Locate the cell with the specified text and output its (x, y) center coordinate. 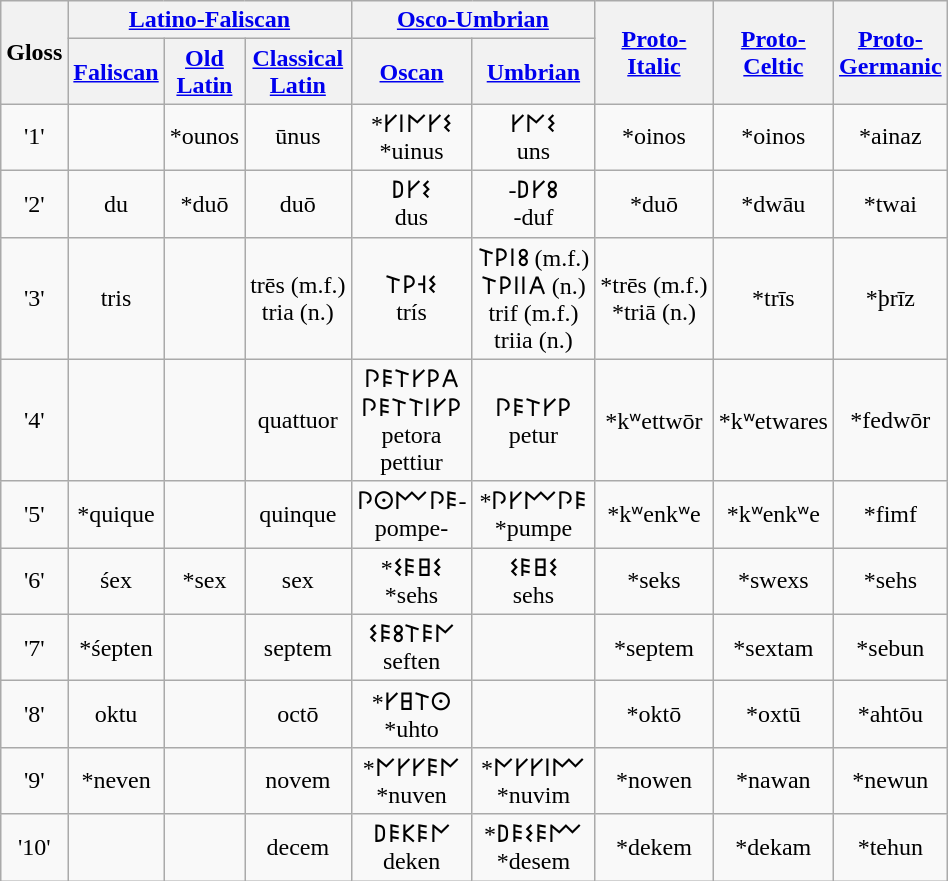
*𐌖𐌉𐌍𐌖𐌔*uinus (412, 138)
'3' (34, 298)
*sebun (890, 648)
śex (116, 582)
Proto-Italic (654, 52)
*quique (116, 514)
oktu (116, 714)
*ahtōu (890, 714)
*𐌃𐌄𐌔𐌄𐌌*desem (534, 848)
sex (298, 582)
*nowen (654, 780)
*dwāu (773, 204)
*neven (116, 780)
*seks (654, 582)
quinque (298, 514)
𐌃𐌖𐌔dus (412, 204)
*𐌔𐌄𐌇𐌔*sehs (412, 582)
novem (298, 780)
*kʷetwares (773, 420)
*kʷettwōr (654, 420)
*þrīz (890, 298)
*trīs (773, 298)
*sex (204, 582)
Umbrian (534, 72)
*ainaz (890, 138)
𐌐𐌄𐌕𐌖𐌓petur (534, 420)
𐌐𐌏𐌌𐌐𐌄-pompe- (412, 514)
'2' (34, 204)
'7' (34, 648)
*𐌍𐌖𐌖𐌄𐌍*nuven (412, 780)
*septem (654, 648)
septem (298, 648)
𐌐𐌄𐌕𐌖𐌓𐌀𐌐𐌄𐌕𐌕𐌉𐌖𐌓petorapettiur (412, 420)
*śepten (116, 648)
*𐌐𐌖𐌌𐌐𐌄*pumpe (534, 514)
'4' (34, 420)
Osco-Umbrian (473, 20)
*trēs (m.f.)*triā (n.) (654, 298)
-𐌃𐌖𐌚-duf (534, 204)
Latino-Faliscan (210, 20)
𐌕𐌓𐌝𐌔trís (412, 298)
*swexs (773, 582)
'1' (34, 138)
𐌔𐌄𐌚𐌕𐌄𐌍seften (412, 648)
*tehun (890, 848)
*fedwōr (890, 420)
*ounos (204, 138)
quattuor (298, 420)
Faliscan (116, 72)
ūnus (298, 138)
𐌔𐌄𐌇𐌔sehs (534, 582)
*oktō (654, 714)
Oscan (412, 72)
*𐌍𐌖𐌖𐌉𐌌*nuvim (534, 780)
*newun (890, 780)
*fimf (890, 514)
duō (298, 204)
'6' (34, 582)
*𐌖𐌇𐌕𐌏*uhto (412, 714)
*dekem (654, 848)
𐌃𐌄𐌊𐌄𐌍deken (412, 848)
du (116, 204)
*dekam (773, 848)
Gloss (34, 52)
tris (116, 298)
'9' (34, 780)
𐌖𐌍𐌔uns (534, 138)
*oxtū (773, 714)
*sehs (890, 582)
*sextam (773, 648)
𐌕𐌓𐌉𐌚 (m.f.)𐌕𐌓𐌉𐌉𐌀 (n.)trif (m.f.)triia (n.) (534, 298)
trēs (m.f.)tria (n.) (298, 298)
'5' (34, 514)
*nawan (773, 780)
decem (298, 848)
Classical Latin (298, 72)
'8' (34, 714)
'10' (34, 848)
Proto-Germanic (890, 52)
octō (298, 714)
Proto-Celtic (773, 52)
*twai (890, 204)
OldLatin (204, 72)
